Locate the cell with the specified text and output its (X, Y) center coordinate. 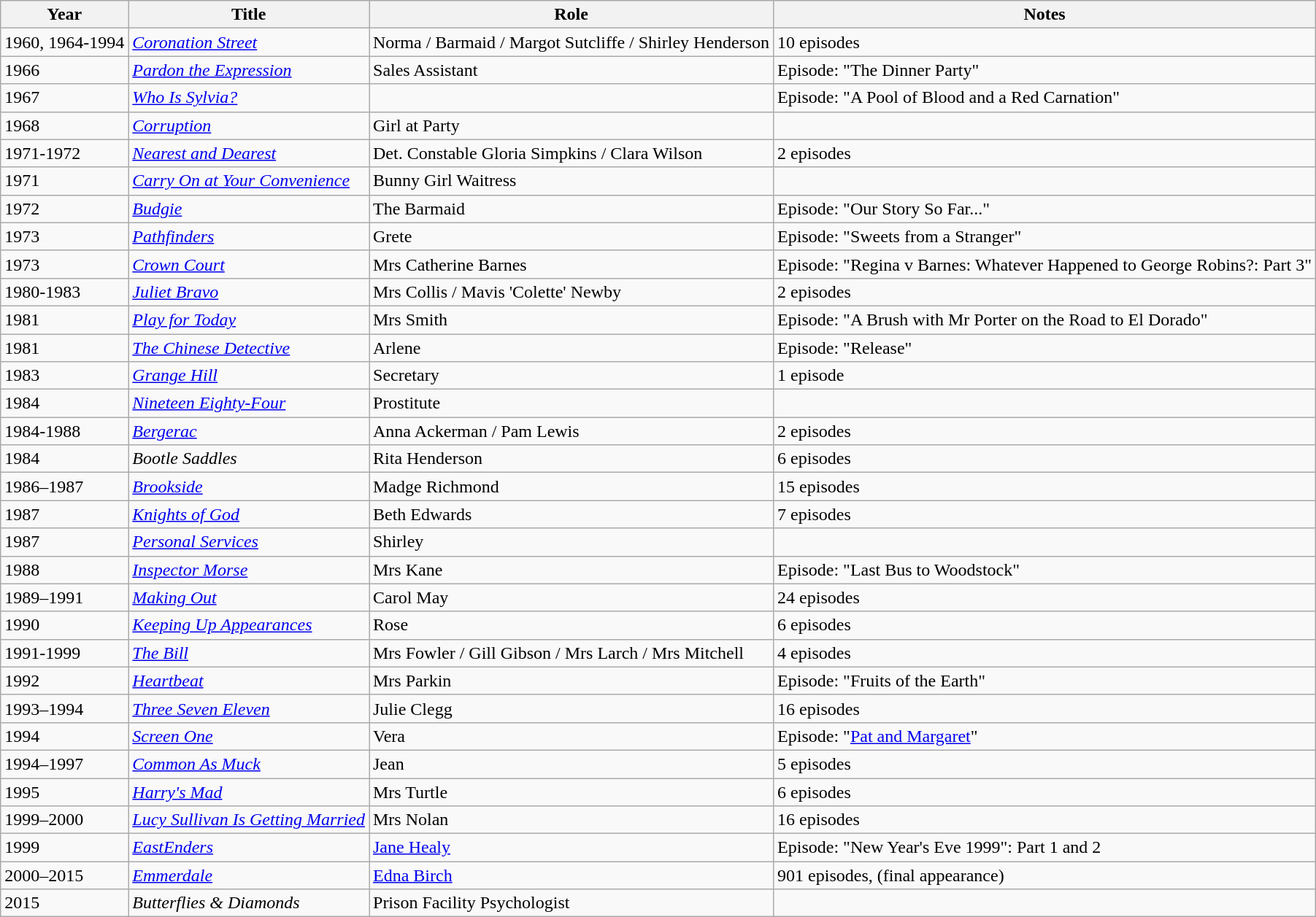
EastEnders (249, 848)
1999 (64, 848)
Heartbeat (249, 681)
Three Seven Eleven (249, 708)
1986–1987 (64, 487)
Jane Healy (572, 848)
1966 (64, 70)
Butterflies & Diamonds (249, 903)
Who Is Sylvia? (249, 98)
Episode: "The Dinner Party" (1045, 70)
15 episodes (1045, 487)
2000–2015 (64, 875)
Mrs Parkin (572, 681)
Det. Constable Gloria Simpkins / Clara Wilson (572, 153)
1991-1999 (64, 653)
Play for Today (249, 320)
The Bill (249, 653)
1983 (64, 376)
1989–1991 (64, 597)
Nineteen Eighty-Four (249, 403)
Title (249, 15)
10 episodes (1045, 42)
24 episodes (1045, 597)
Mrs Smith (572, 320)
Grange Hill (249, 376)
Episode: "A Brush with Mr Porter on the Road to El Dorado" (1045, 320)
1971 (64, 181)
Bunny Girl Waitress (572, 181)
Pardon the Expression (249, 70)
Carry On at Your Convenience (249, 181)
Knights of God (249, 514)
1992 (64, 681)
1980-1983 (64, 292)
Girl at Party (572, 125)
Rose (572, 625)
Year (64, 15)
Harry's Mad (249, 792)
Episode: "Release" (1045, 348)
Pathfinders (249, 236)
Keeping Up Appearances (249, 625)
Crown Court (249, 264)
The Barmaid (572, 209)
Bootle Saddles (249, 459)
Screen One (249, 736)
Episode: "New Year's Eve 1999": Part 1 and 2 (1045, 848)
Corruption (249, 125)
Episode: "Regina v Barnes: Whatever Happened to George Robins?: Part 3" (1045, 264)
Mrs Catherine Barnes (572, 264)
Grete (572, 236)
1994–1997 (64, 764)
Episode: "A Pool of Blood and a Red Carnation" (1045, 98)
Anna Ackerman / Pam Lewis (572, 431)
Arlene (572, 348)
Episode: "Pat and Margaret" (1045, 736)
1990 (64, 625)
Shirley (572, 542)
Lucy Sullivan Is Getting Married (249, 820)
Coronation Street (249, 42)
1999–2000 (64, 820)
1 episode (1045, 376)
1988 (64, 570)
Madge Richmond (572, 487)
Budgie (249, 209)
The Chinese Detective (249, 348)
Brookside (249, 487)
Edna Birch (572, 875)
Nearest and Dearest (249, 153)
Juliet Bravo (249, 292)
Inspector Morse (249, 570)
Making Out (249, 597)
1995 (64, 792)
Sales Assistant (572, 70)
Carol May (572, 597)
1968 (64, 125)
Notes (1045, 15)
901 episodes, (final appearance) (1045, 875)
Episode: "Sweets from a Stranger" (1045, 236)
1994 (64, 736)
Bergerac (249, 431)
1972 (64, 209)
Norma / Barmaid / Margot Sutcliffe / Shirley Henderson (572, 42)
Common As Muck (249, 764)
Beth Edwards (572, 514)
Emmerdale (249, 875)
Rita Henderson (572, 459)
1971-1972 (64, 153)
1993–1994 (64, 708)
Personal Services (249, 542)
7 episodes (1045, 514)
Role (572, 15)
Mrs Collis / Mavis 'Colette' Newby (572, 292)
1960, 1964-1994 (64, 42)
1984-1988 (64, 431)
Julie Clegg (572, 708)
Episode: "Our Story So Far..." (1045, 209)
Mrs Fowler / Gill Gibson / Mrs Larch / Mrs Mitchell (572, 653)
Prostitute (572, 403)
Mrs Nolan (572, 820)
Mrs Kane (572, 570)
2015 (64, 903)
5 episodes (1045, 764)
Episode: "Fruits of the Earth" (1045, 681)
Mrs Turtle (572, 792)
1967 (64, 98)
Episode: "Last Bus to Woodstock" (1045, 570)
4 episodes (1045, 653)
Vera (572, 736)
Jean (572, 764)
Prison Facility Psychologist (572, 903)
Secretary (572, 376)
